Search for the cell housing the specified text and yield its (x, y) center coordinate. 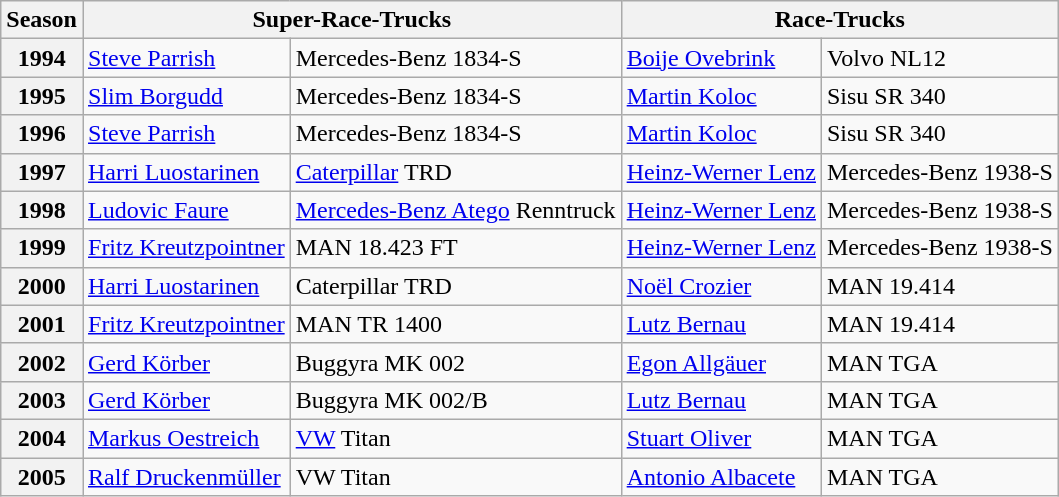
2002 (42, 362)
Boije Ovebrink (721, 58)
Markus Oestreich (186, 438)
Super-Race-Trucks (352, 20)
Ralf Druckenmüller (186, 477)
1996 (42, 134)
MAN TR 1400 (456, 324)
Antonio Albacete (721, 477)
2004 (42, 438)
Buggyra MK 002/B (456, 400)
Egon Allgäuer (721, 362)
1994 (42, 58)
Buggyra MK 002 (456, 362)
1997 (42, 172)
2003 (42, 400)
Stuart Oliver (721, 438)
Noël Crozier (721, 286)
Season (42, 20)
2005 (42, 477)
Volvo NL12 (940, 58)
Ludovic Faure (186, 210)
Slim Borgudd (186, 96)
1995 (42, 96)
MAN 18.423 FT (456, 248)
1998 (42, 210)
Race-Trucks (840, 20)
1999 (42, 248)
2001 (42, 324)
Mercedes-Benz Atego Renntruck (456, 210)
2000 (42, 286)
